Find where the given text appears and provide that cell's center as (x, y) coordinate. 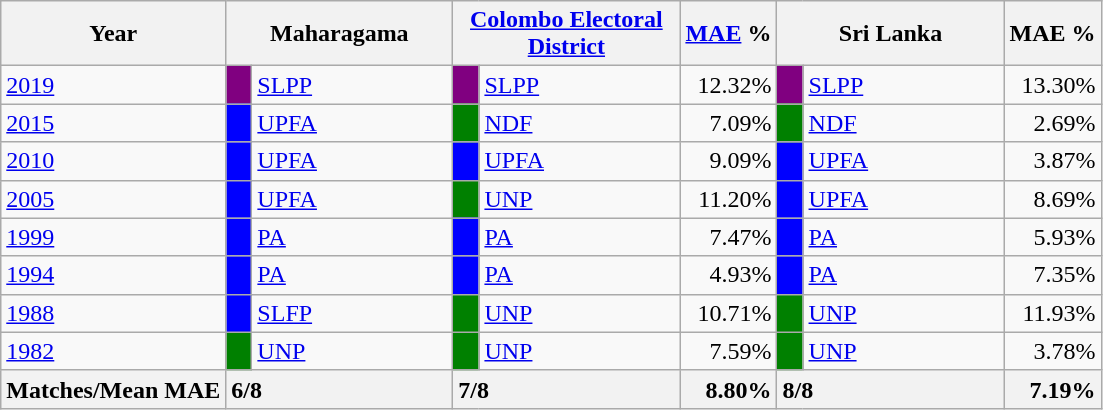
9.09% (728, 161)
4.93% (728, 275)
Sri Lanka (890, 34)
2.69% (1052, 123)
1988 (114, 313)
10.71% (728, 313)
8.69% (1052, 199)
5.93% (1052, 237)
7.09% (728, 123)
7/8 (566, 389)
2019 (114, 85)
3.87% (1052, 161)
12.32% (728, 85)
11.20% (728, 199)
7.59% (728, 351)
6/8 (340, 389)
2015 (114, 123)
8.80% (728, 389)
Maharagama (340, 34)
1999 (114, 237)
11.93% (1052, 313)
Colombo Electoral District (566, 34)
7.47% (728, 237)
13.30% (1052, 85)
3.78% (1052, 351)
2005 (114, 199)
SLFP (352, 313)
1982 (114, 351)
8/8 (890, 389)
Year (114, 34)
Matches/Mean MAE (114, 389)
7.35% (1052, 275)
1994 (114, 275)
2010 (114, 161)
7.19% (1052, 389)
